Scan for the cell matching the given text and deliver its [X, Y] coordinate at center. 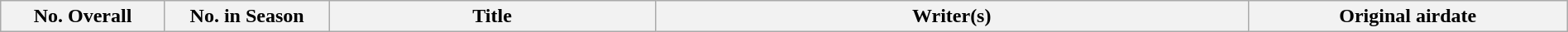
Title [492, 16]
No. in Season [246, 16]
Writer(s) [951, 16]
Original airdate [1408, 16]
No. Overall [83, 16]
